Locate the cell with the specified text and output its [X, Y] center coordinate. 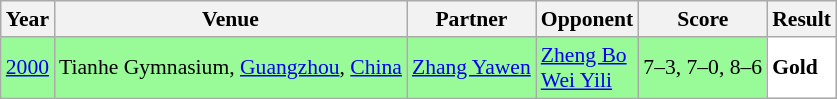
Zheng Bo Wei Yili [588, 68]
Year [28, 19]
Zhang Yawen [472, 68]
Gold [802, 68]
Opponent [588, 19]
Score [702, 19]
2000 [28, 68]
7–3, 7–0, 8–6 [702, 68]
Venue [230, 19]
Partner [472, 19]
Result [802, 19]
Tianhe Gymnasium, Guangzhou, China [230, 68]
